Output the (x, y) coordinate of the center of the cell containing the given text.  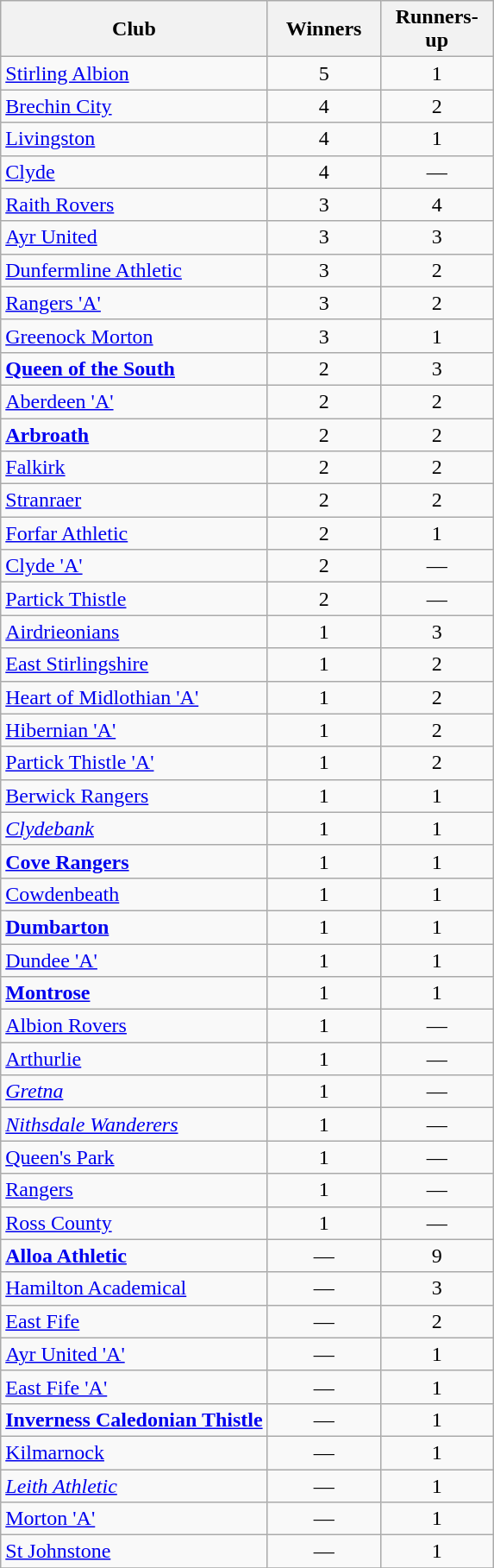
Rangers (134, 1190)
Kilmarnock (134, 1452)
Winners (324, 29)
Clyde (134, 172)
Airdrieonians (134, 632)
Albion Rovers (134, 1026)
Nithsdale Wanderers (134, 1124)
5 (324, 73)
Leith Athletic (134, 1485)
East Stirlingshire (134, 664)
Cowdenbeath (134, 894)
Ayr United 'A' (134, 1354)
Stranraer (134, 501)
Arthurlie (134, 1059)
9 (436, 1256)
Ross County (134, 1223)
Falkirk (134, 468)
Club (134, 29)
Heart of Midlothian 'A' (134, 697)
Forfar Athletic (134, 533)
Greenock Morton (134, 336)
Livingston (134, 139)
East Fife (134, 1321)
Hamilton Academical (134, 1288)
Ayr United (134, 237)
Alloa Athletic (134, 1256)
Queen of the South (134, 368)
Rangers 'A' (134, 303)
Dunfermline Athletic (134, 270)
Runners-up (436, 29)
Hibernian 'A' (134, 730)
Dumbarton (134, 927)
Cove Rangers (134, 861)
Brechin City (134, 106)
Morton 'A' (134, 1519)
East Fife 'A' (134, 1387)
Dundee 'A' (134, 960)
Raith Rovers (134, 205)
Gretna (134, 1092)
Montrose (134, 993)
Clyde 'A' (134, 566)
Berwick Rangers (134, 796)
Partick Thistle 'A' (134, 763)
Stirling Albion (134, 73)
Inverness Caledonian Thistle (134, 1420)
Arbroath (134, 434)
Queen's Park (134, 1157)
St Johnstone (134, 1552)
Aberdeen 'A' (134, 401)
Partick Thistle (134, 599)
Clydebank (134, 828)
